Return (x, y) of the center of cell containing provided text 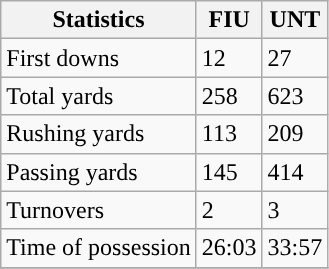
Rushing yards (99, 134)
UNT (295, 20)
Turnovers (99, 210)
2 (229, 210)
27 (295, 58)
Time of possession (99, 248)
113 (229, 134)
145 (229, 172)
623 (295, 96)
3 (295, 210)
Total yards (99, 96)
Passing yards (99, 172)
414 (295, 172)
FIU (229, 20)
209 (295, 134)
258 (229, 96)
33:57 (295, 248)
26:03 (229, 248)
12 (229, 58)
First downs (99, 58)
Statistics (99, 20)
